Provide the (x, y) coordinate of the cell's center where the given text is located.  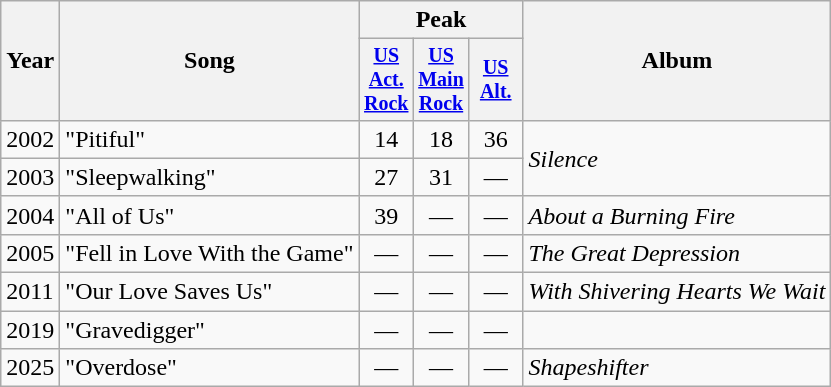
USAct.Rock (386, 80)
USMainRock (440, 80)
Year (30, 61)
USAlt. (495, 80)
"All of Us" (210, 215)
18 (440, 139)
2002 (30, 139)
"Fell in Love With the Game" (210, 253)
31 (440, 177)
"Our Love Saves Us" (210, 292)
14 (386, 139)
2019 (30, 330)
"Sleepwalking" (210, 177)
27 (386, 177)
39 (386, 215)
2005 (30, 253)
Shapeshifter (677, 368)
2025 (30, 368)
Silence (677, 158)
With Shivering Hearts We Wait (677, 292)
2003 (30, 177)
"Gravedigger" (210, 330)
Song (210, 61)
2004 (30, 215)
2011 (30, 292)
About a Burning Fire (677, 215)
36 (495, 139)
The Great Depression (677, 253)
Peak (441, 20)
"Overdose" (210, 368)
"Pitiful" (210, 139)
Album (677, 61)
